Provide the (x, y) coordinate of the cell's center where the given text is located.  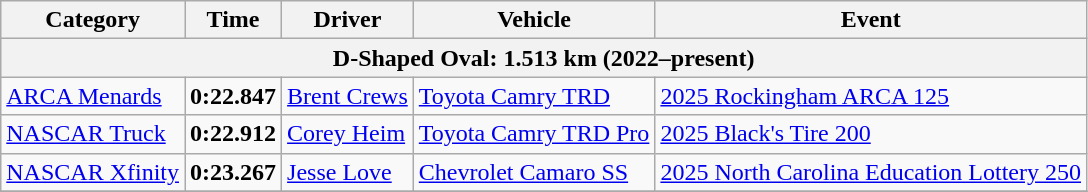
0:22.912 (232, 134)
Toyota Camry TRD Pro (534, 134)
2025 Black's Tire 200 (871, 134)
Chevrolet Camaro SS (534, 172)
2025 North Carolina Education Lottery 250 (871, 172)
ARCA Menards (93, 96)
Time (232, 20)
Corey Heim (348, 134)
2025 Rockingham ARCA 125 (871, 96)
Jesse Love (348, 172)
D-Shaped Oval: 1.513 km (2022–present) (544, 58)
NASCAR Xfinity (93, 172)
Category (93, 20)
0:22.847 (232, 96)
Event (871, 20)
Brent Crews (348, 96)
Vehicle (534, 20)
Driver (348, 20)
0:23.267 (232, 172)
NASCAR Truck (93, 134)
Toyota Camry TRD (534, 96)
